Locate the cell with the specified text and output its (X, Y) center coordinate. 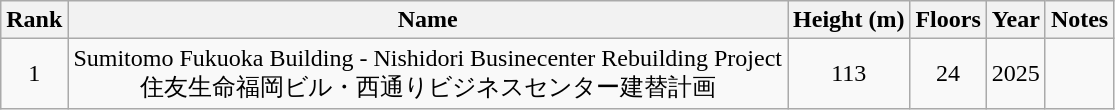
Name (428, 20)
Height (m) (849, 20)
1 (34, 74)
Floors (948, 20)
113 (849, 74)
Rank (34, 20)
24 (948, 74)
2025 (1016, 74)
Sumitomo Fukuoka Building - Nishidori Businecenter Rebuilding Project住友生命福岡ビル・西通りビジネスセンター建替計画 (428, 74)
Notes (1079, 20)
Year (1016, 20)
